Pinpoint the cell where the given text exists, returning its (x, y) midpoint coordinate. 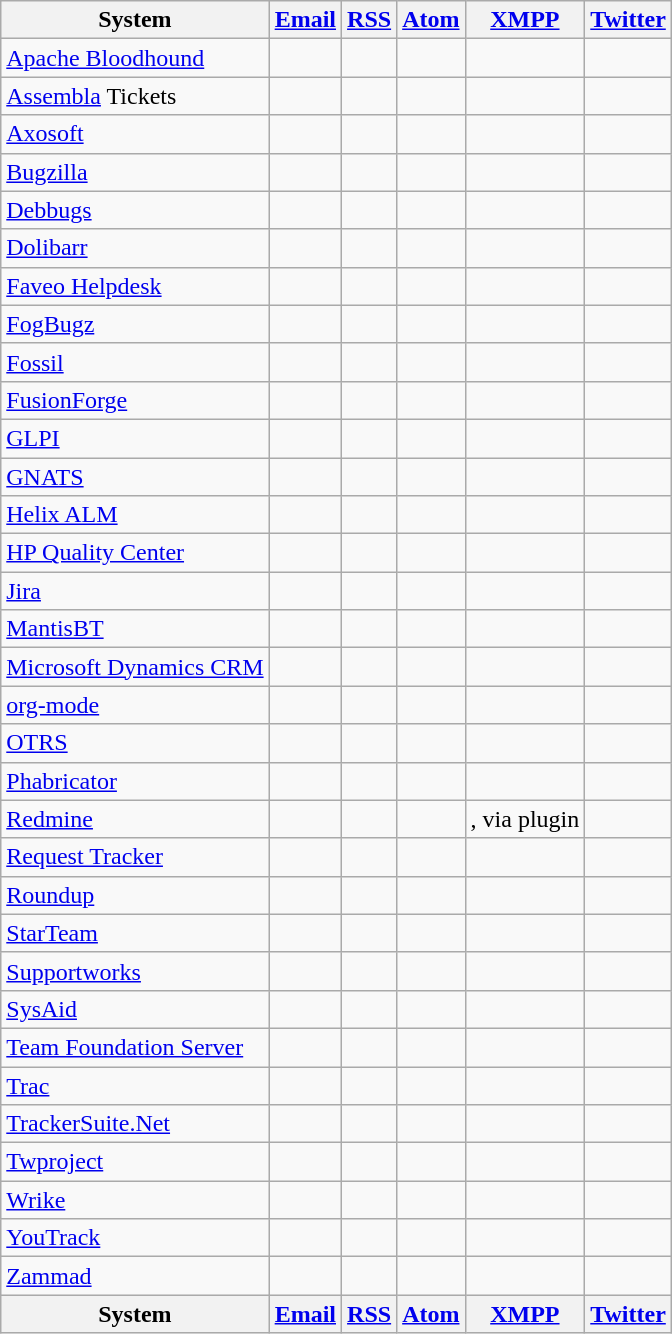
org-mode (135, 705)
Assembla Tickets (135, 96)
Supportworks (135, 971)
Phabricator (135, 781)
Team Foundation Server (135, 1047)
Roundup (135, 895)
Redmine (135, 819)
Axosoft (135, 134)
Wrike (135, 1200)
TrackerSuite.Net (135, 1124)
Trac (135, 1085)
HP Quality Center (135, 553)
OTRS (135, 743)
Faveo Helpdesk (135, 286)
Apache Bloodhound (135, 58)
Fossil (135, 362)
GLPI (135, 438)
FogBugz (135, 324)
Bugzilla (135, 172)
SysAid (135, 1009)
MantisBT (135, 629)
Jira (135, 591)
Dolibarr (135, 248)
Twproject (135, 1162)
FusionForge (135, 400)
Helix ALM (135, 515)
Microsoft Dynamics CRM (135, 667)
YouTrack (135, 1238)
StarTeam (135, 933)
Debbugs (135, 210)
Zammad (135, 1276)
, via plugin (525, 819)
Request Tracker (135, 857)
GNATS (135, 477)
